Return [X, Y] of the center of cell containing provided text 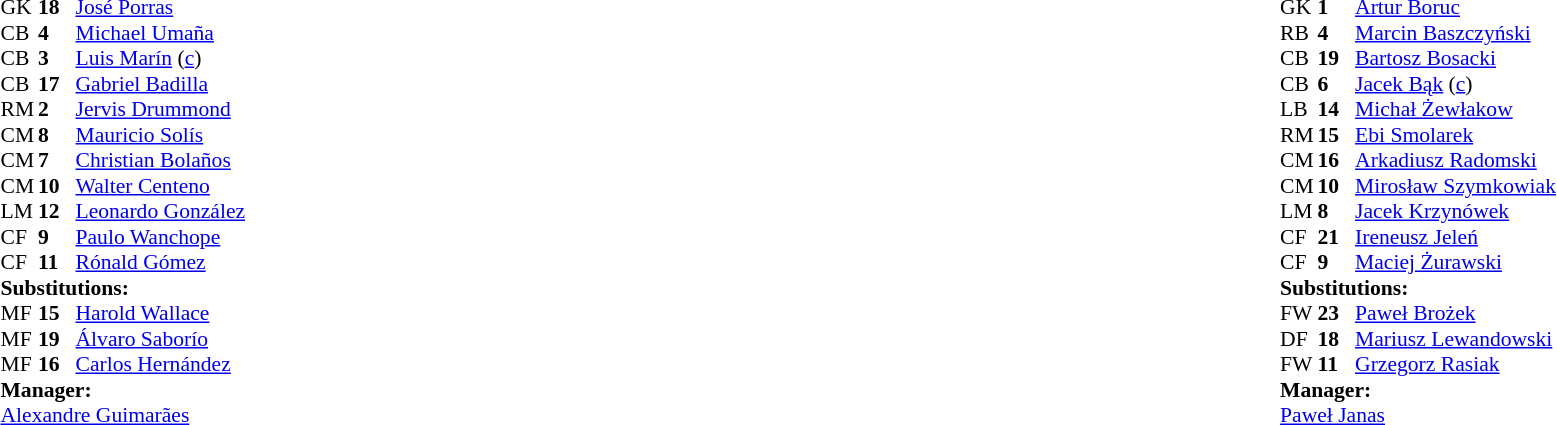
Jervis Drummond [161, 109]
Jacek Krzynówek [1456, 211]
3 [57, 59]
Paweł Brożek [1456, 313]
Michael Umaña [161, 33]
Mirosław Szymkowiak [1456, 186]
Christian Bolaños [161, 161]
14 [1337, 109]
Marcin Baszczyński [1456, 33]
Álvaro Saborío [161, 339]
23 [1337, 313]
Luis Marín (c) [161, 59]
Paulo Wanchope [161, 237]
21 [1337, 237]
12 [57, 211]
Jacek Bąk (c) [1456, 84]
Grzegorz Rasiak [1456, 365]
17 [57, 84]
Gabriel Badilla [161, 84]
7 [57, 161]
6 [1337, 84]
Arkadiusz Radomski [1456, 161]
Mariusz Lewandowski [1456, 339]
2 [57, 109]
Walter Centeno [161, 186]
Carlos Hernández [161, 365]
Maciej Żurawski [1456, 263]
Ireneusz Jeleń [1456, 237]
Mauricio Solís [161, 135]
RB [1299, 33]
DF [1299, 339]
LB [1299, 109]
Leonardo González [161, 211]
Rónald Gómez [161, 263]
Michał Żewłakow [1456, 109]
Ebi Smolarek [1456, 135]
Bartosz Bosacki [1456, 59]
18 [1337, 339]
Harold Wallace [161, 313]
